Search for the cell housing the specified text and yield its (x, y) center coordinate. 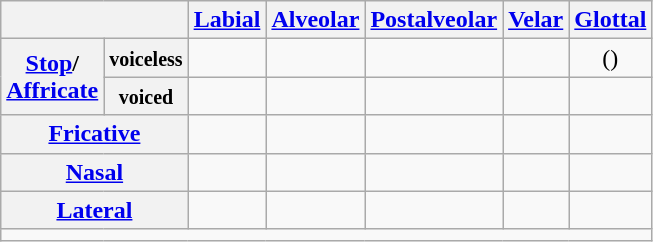
Fricative (94, 134)
Glottal (610, 20)
Nasal (94, 172)
Stop/Affricate (52, 77)
voiceless (146, 58)
Lateral (94, 210)
Labial (227, 20)
voiced (146, 96)
() (610, 58)
Postalveolar (434, 20)
Alveolar (316, 20)
Velar (536, 20)
